Scan for the cell matching the given text and deliver its (x, y) coordinate at center. 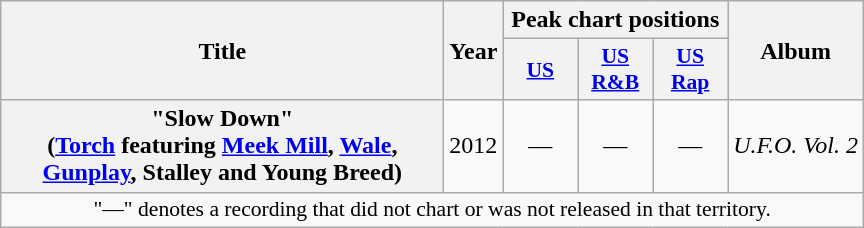
Year (474, 50)
"—" denotes a recording that did not chart or was not released in that territory. (432, 210)
U.F.O. Vol. 2 (796, 146)
Title (222, 50)
Peak chart positions (616, 20)
US R&B (616, 70)
US Rap (690, 70)
2012 (474, 146)
US (540, 70)
"Slow Down"(Torch featuring Meek Mill, Wale, Gunplay, Stalley and Young Breed) (222, 146)
Album (796, 50)
